From the cell containing the given text, extract its center point as [x, y] coordinate. 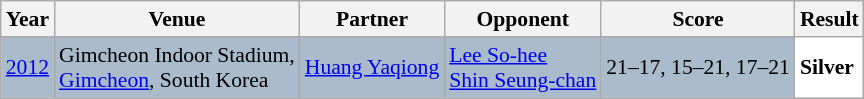
Gimcheon Indoor Stadium,Gimcheon, South Korea [177, 68]
Score [698, 19]
Venue [177, 19]
2012 [28, 68]
Result [830, 19]
Silver [830, 68]
Partner [372, 19]
Opponent [522, 19]
Lee So-hee Shin Seung-chan [522, 68]
21–17, 15–21, 17–21 [698, 68]
Year [28, 19]
Huang Yaqiong [372, 68]
